Extract the (x, y) coordinate from the center of the cell holding the provided text.  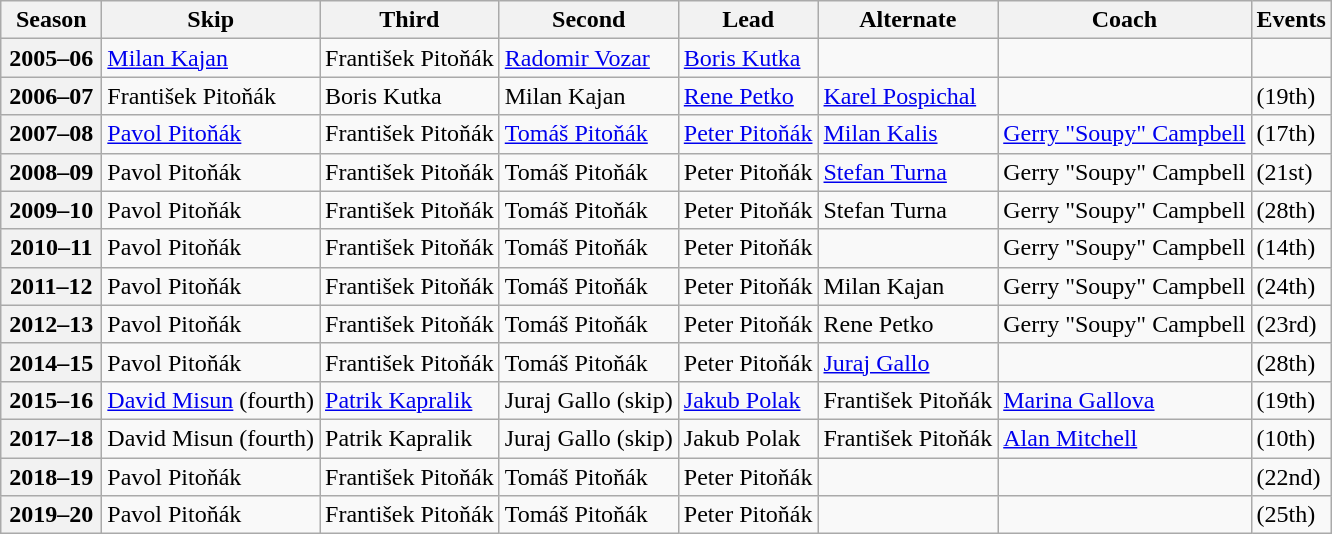
(21st) (1291, 172)
2007–08 (52, 134)
Marina Gallova (1124, 400)
Skip (211, 20)
Juraj Gallo (908, 362)
2017–18 (52, 438)
2009–10 (52, 210)
Third (410, 20)
Lead (748, 20)
2015–16 (52, 400)
(25th) (1291, 515)
Events (1291, 20)
Alternate (908, 20)
2012–13 (52, 324)
2014–15 (52, 362)
Alan Mitchell (1124, 438)
2011–12 (52, 286)
(10th) (1291, 438)
(22nd) (1291, 477)
2006–07 (52, 96)
(23rd) (1291, 324)
2019–20 (52, 515)
Coach (1124, 20)
Karel Pospichal (908, 96)
2008–09 (52, 172)
(24th) (1291, 286)
Second (588, 20)
Season (52, 20)
2018–19 (52, 477)
Milan Kalis (908, 134)
2005–06 (52, 58)
(17th) (1291, 134)
2010–11 (52, 248)
(14th) (1291, 248)
Radomir Vozar (588, 58)
